Return [X, Y] of the center of cell containing provided text 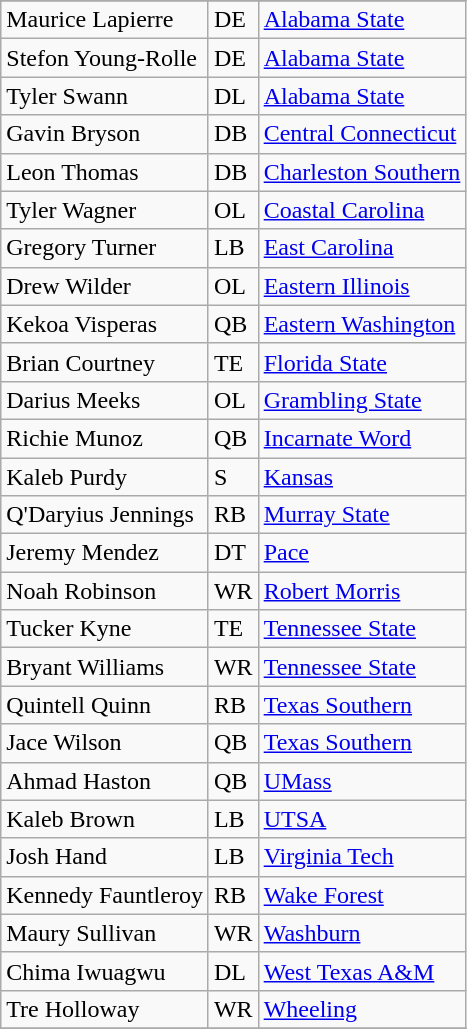
Florida State [362, 362]
Eastern Washington [362, 324]
Tyler Swann [105, 96]
DT [233, 553]
Incarnate Word [362, 438]
Tyler Wagner [105, 210]
Leon Thomas [105, 172]
East Carolina [362, 248]
Kennedy Fauntleroy [105, 895]
Jeremy Mendez [105, 553]
Tre Holloway [105, 1009]
Kaleb Brown [105, 819]
UMass [362, 781]
Central Connecticut [362, 134]
Richie Munoz [105, 438]
Q'Daryius Jennings [105, 515]
Chima Iwuagwu [105, 971]
Coastal Carolina [362, 210]
Darius Meeks [105, 400]
Noah Robinson [105, 591]
Eastern Illinois [362, 286]
Charleston Southern [362, 172]
Maury Sullivan [105, 933]
Pace [362, 553]
Drew Wilder [105, 286]
UTSA [362, 819]
Stefon Young-Rolle [105, 58]
Murray State [362, 515]
Kansas [362, 477]
Washburn [362, 933]
S [233, 477]
Wake Forest [362, 895]
Kekoa Visperas [105, 324]
Tucker Kyne [105, 629]
Virginia Tech [362, 857]
Bryant Williams [105, 667]
Wheeling [362, 1009]
Ahmad Haston [105, 781]
Jace Wilson [105, 743]
Kaleb Purdy [105, 477]
Maurice Lapierre [105, 20]
Grambling State [362, 400]
Brian Courtney [105, 362]
Quintell Quinn [105, 705]
Gregory Turner [105, 248]
West Texas A&M [362, 971]
Robert Morris [362, 591]
Josh Hand [105, 857]
Gavin Bryson [105, 134]
